Return [x, y] of the center of cell containing provided text 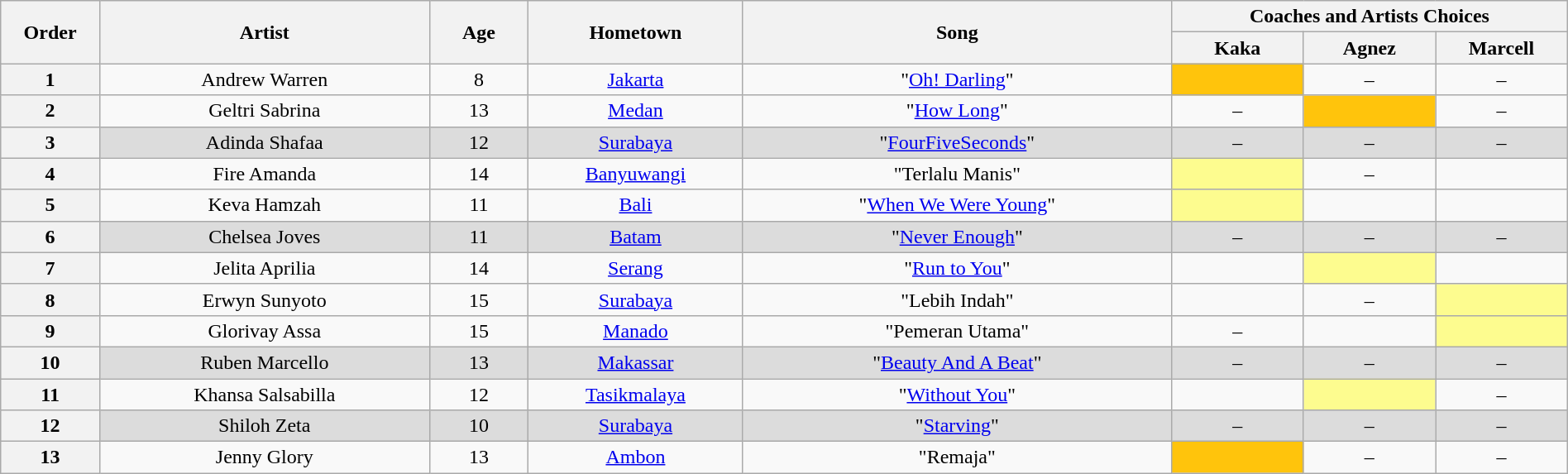
"When We Were Young" [958, 205]
"Lebih Indah" [958, 299]
Andrew Warren [265, 79]
Order [50, 32]
Coaches and Artists Choices [1370, 17]
"Remaja" [958, 457]
Chelsea Joves [265, 237]
5 [50, 205]
Jelita Aprilia [265, 268]
Banyuwangi [635, 174]
Fire Amanda [265, 174]
Ruben Marcello [265, 362]
Age [479, 32]
Kaka [1238, 48]
Khansa Salsabilla [265, 395]
Bali [635, 205]
Artist [265, 32]
"Run to You" [958, 268]
Medan [635, 111]
4 [50, 174]
Erwyn Sunyoto [265, 299]
3 [50, 142]
"Starving" [958, 426]
Jenny Glory [265, 457]
Ambon [635, 457]
Marcell [1502, 48]
"Terlalu Manis" [958, 174]
"Pemeran Utama" [958, 331]
"Oh! Darling" [958, 79]
Tasikmalaya [635, 395]
Serang [635, 268]
"FourFiveSeconds" [958, 142]
Hometown [635, 32]
Shiloh Zeta [265, 426]
6 [50, 237]
Jakarta [635, 79]
"How Long" [958, 111]
"Never Enough" [958, 237]
"Without You" [958, 395]
Adinda Shafaa [265, 142]
9 [50, 331]
Manado [635, 331]
Song [958, 32]
1 [50, 79]
Keva Hamzah [265, 205]
Glorivay Assa [265, 331]
Batam [635, 237]
"Beauty And A Beat" [958, 362]
Geltri Sabrina [265, 111]
Makassar [635, 362]
7 [50, 268]
Agnez [1370, 48]
2 [50, 111]
